Search for the cell housing the specified text and yield its [X, Y] center coordinate. 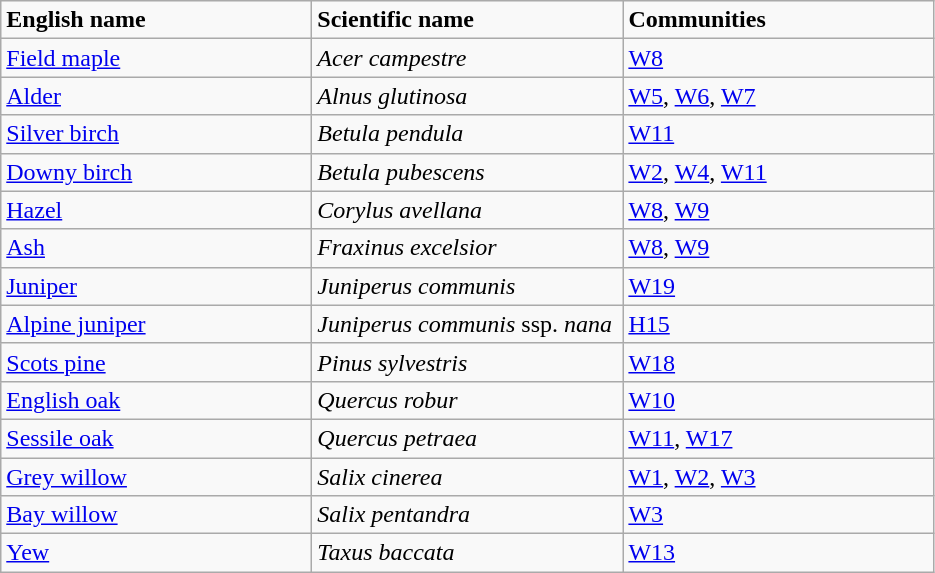
W18 [778, 362]
Fraxinus excelsior [468, 248]
W10 [778, 400]
Quercus robur [468, 400]
W19 [778, 286]
W2, W4, W11 [778, 172]
Scots pine [156, 362]
W8 [778, 58]
English name [156, 20]
Quercus petraea [468, 438]
Grey willow [156, 477]
Alnus glutinosa [468, 96]
Juniper [156, 286]
Salix cinerea [468, 477]
Juniperus communis ssp. nana [468, 324]
Field maple [156, 58]
H15 [778, 324]
Acer campestre [468, 58]
Scientific name [468, 20]
Alpine juniper [156, 324]
Alder [156, 96]
W11, W17 [778, 438]
Sessile oak [156, 438]
W11 [778, 134]
English oak [156, 400]
Yew [156, 553]
Ash [156, 248]
W3 [778, 515]
Pinus sylvestris [468, 362]
Taxus baccata [468, 553]
W5, W6, W7 [778, 96]
Salix pentandra [468, 515]
Betula pendula [468, 134]
Betula pubescens [468, 172]
Juniperus communis [468, 286]
Corylus avellana [468, 210]
W13 [778, 553]
Bay willow [156, 515]
Hazel [156, 210]
Communities [778, 20]
Downy birch [156, 172]
Silver birch [156, 134]
W1, W2, W3 [778, 477]
